Pinpoint the cell where the given text exists, returning its [x, y] midpoint coordinate. 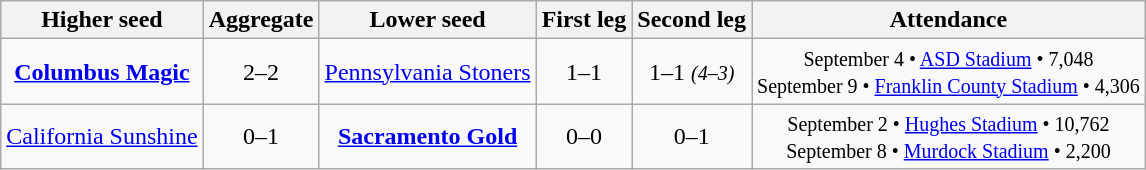
Attendance [949, 20]
September 2 • Hughes Stadium • 10,762September 8 • Murdock Stadium • 2,200 [949, 136]
California Sunshine [102, 136]
First leg [584, 20]
Columbus Magic [102, 72]
2–2 [261, 72]
Second leg [692, 20]
Lower seed [428, 20]
0–0 [584, 136]
Sacramento Gold [428, 136]
Aggregate [261, 20]
Higher seed [102, 20]
1–1 (4–3) [692, 72]
Pennsylvania Stoners [428, 72]
September 4 • ASD Stadium • 7,048September 9 • Franklin County Stadium • 4,306 [949, 72]
1–1 [584, 72]
